Output the (x, y) coordinate of the center of the cell containing the given text.  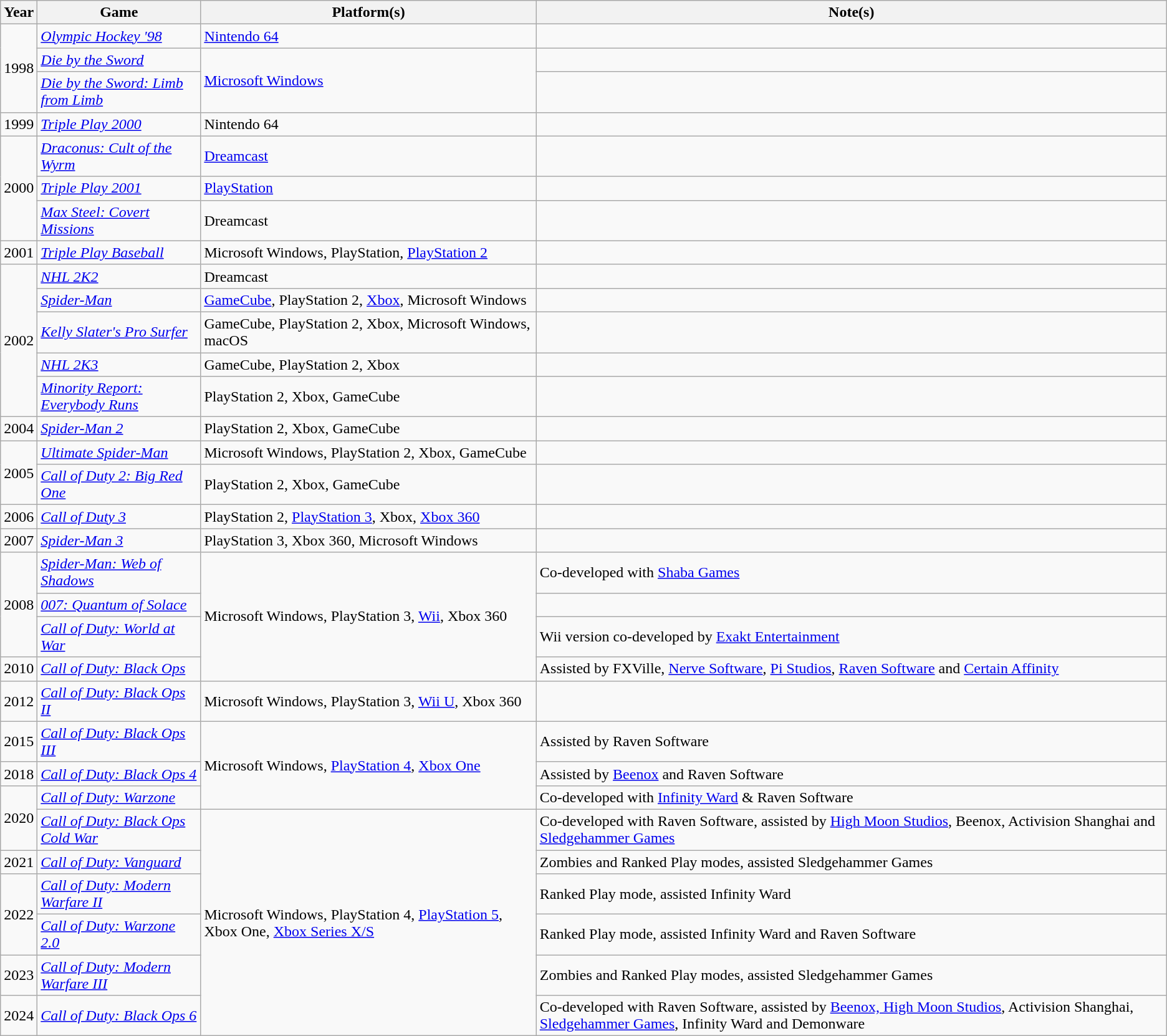
Spider-Man: Web of Shadows (119, 572)
Co-developed with Shaba Games (852, 572)
Call of Duty: Warzone (119, 797)
Microsoft Windows, PlayStation, PlayStation 2 (368, 252)
2007 (19, 540)
2001 (19, 252)
Microsoft Windows (368, 80)
Game (119, 12)
Year (19, 12)
Microsoft Windows, PlayStation 4, PlayStation 5, Xbox One, Xbox Series X/S (368, 923)
2018 (19, 774)
Call of Duty: Black Ops III (119, 742)
Assisted by Beenox and Raven Software (852, 774)
GameCube, PlayStation 2, Xbox, Microsoft Windows (368, 300)
PlayStation 2, PlayStation 3, Xbox, Xbox 360 (368, 517)
Call of Duty: Warzone 2.0 (119, 935)
2022 (19, 914)
2002 (19, 340)
2024 (19, 1016)
Call of Duty: Black Ops (119, 669)
Note(s) (852, 12)
Microsoft Windows, PlayStation 4, Xbox One (368, 765)
Die by the Sword: Limb from Limb (119, 92)
Max Steel: Covert Missions (119, 221)
Call of Duty: Black Ops II (119, 701)
Minority Report: Everybody Runs (119, 396)
Spider-Man (119, 300)
Kelly Slater's Pro Surfer (119, 332)
Call of Duty: Black Ops 4 (119, 774)
Co-developed with Raven Software, assisted by Beenox, High Moon Studios, Activision Shanghai, Sledgehammer Games, Infinity Ward and Demonware (852, 1016)
Assisted by FXVille, Nerve Software, Pi Studios, Raven Software and Certain Affinity (852, 669)
Call of Duty: Black Ops Cold War (119, 829)
Wii version co-developed by Exakt Entertainment (852, 637)
Assisted by Raven Software (852, 742)
GameCube, PlayStation 2, Xbox, Microsoft Windows, macOS (368, 332)
Call of Duty: Black Ops 6 (119, 1016)
Call of Duty 2: Big Red One (119, 485)
2004 (19, 429)
Microsoft Windows, PlayStation 3, Wii U, Xbox 360 (368, 701)
Platform(s) (368, 12)
Call of Duty: Vanguard (119, 862)
2010 (19, 669)
Triple Play Baseball (119, 252)
Co-developed with Infinity Ward & Raven Software (852, 797)
Die by the Sword (119, 60)
Call of Duty: Modern Warfare III (119, 975)
Draconus: Cult of the Wyrm (119, 156)
Call of Duty: Modern Warfare II (119, 894)
Call of Duty: World at War (119, 637)
2021 (19, 862)
Call of Duty 3 (119, 517)
Ranked Play mode, assisted Infinity Ward (852, 894)
Ultimate Spider-Man (119, 453)
NHL 2K2 (119, 276)
2012 (19, 701)
Spider-Man 2 (119, 429)
Triple Play 2000 (119, 124)
2020 (19, 818)
1998 (19, 69)
NHL 2K3 (119, 365)
PlayStation 3, Xbox 360, Microsoft Windows (368, 540)
2000 (19, 188)
Spider-Man 3 (119, 540)
Olympic Hockey '98 (119, 36)
GameCube, PlayStation 2, Xbox (368, 365)
1999 (19, 124)
007: Quantum of Solace (119, 605)
2023 (19, 975)
Microsoft Windows, PlayStation 3, Wii, Xbox 360 (368, 616)
2005 (19, 472)
2015 (19, 742)
2006 (19, 517)
Ranked Play mode, assisted Infinity Ward and Raven Software (852, 935)
2008 (19, 605)
Triple Play 2001 (119, 188)
Microsoft Windows, PlayStation 2, Xbox, GameCube (368, 453)
Co-developed with Raven Software, assisted by High Moon Studios, Beenox, Activision Shanghai and Sledgehammer Games (852, 829)
PlayStation (368, 188)
